Capture the cell that displays the provided text and extract its (x, y) central coordinate. 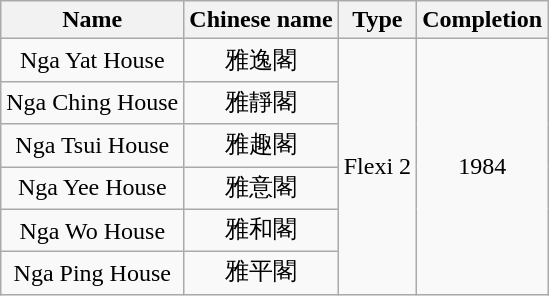
Type (377, 20)
Nga Ching House (92, 102)
雅意閣 (261, 188)
Name (92, 20)
Nga Yat House (92, 60)
雅趣閣 (261, 146)
Nga Ping House (92, 274)
雅平閣 (261, 274)
Nga Tsui House (92, 146)
Nga Yee House (92, 188)
1984 (482, 166)
Chinese name (261, 20)
Completion (482, 20)
雅和閣 (261, 230)
雅逸閣 (261, 60)
Flexi 2 (377, 166)
雅靜閣 (261, 102)
Nga Wo House (92, 230)
